Pinpoint the cell where the given text exists, returning its (x, y) midpoint coordinate. 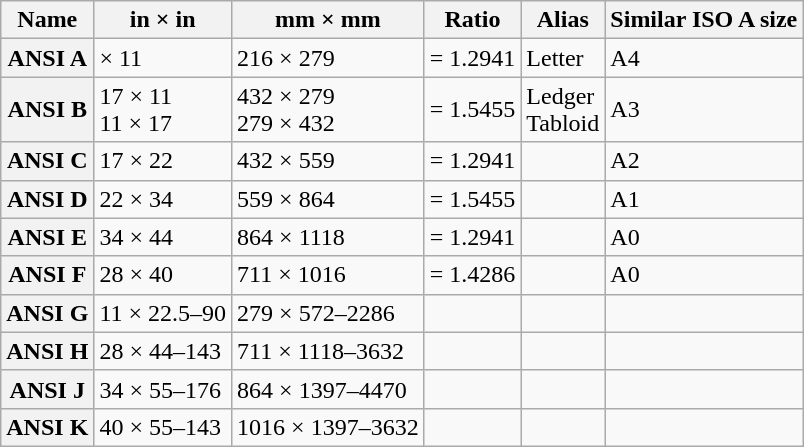
28 × 40 (163, 275)
in × in (163, 20)
A4 (704, 58)
ANSI E (48, 237)
864 × 1118 (328, 237)
ANSI B (48, 110)
22 × 34 (163, 199)
A1 (704, 199)
LedgerTabloid (563, 110)
711 × 1118–3632 (328, 351)
Letter (563, 58)
34 × 44 (163, 237)
11 × 22.5–90 (163, 313)
ANSI G (48, 313)
ANSI F (48, 275)
Alias (563, 20)
216 × 279 (328, 58)
A3 (704, 110)
711 × 1016 (328, 275)
= 1.4286 (472, 275)
559 × 864 (328, 199)
432 × 279279 × 432 (328, 110)
864 × 1397–4470 (328, 389)
× 11 (163, 58)
Name (48, 20)
ANSI J (48, 389)
Ratio (472, 20)
ANSI K (48, 427)
ANSI A (48, 58)
Similar ISO A size (704, 20)
ANSI C (48, 161)
ANSI H (48, 351)
432 × 559 (328, 161)
17 × 22 (163, 161)
1016 × 1397–3632 (328, 427)
17 × 1111 × 17 (163, 110)
40 × 55–143 (163, 427)
279 × 572–2286 (328, 313)
mm × mm (328, 20)
28 × 44–143 (163, 351)
ANSI D (48, 199)
34 × 55–176 (163, 389)
A2 (704, 161)
